Output the [X, Y] coordinate of the center of the cell containing the given text.  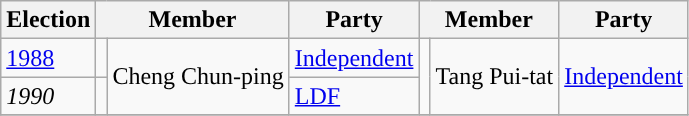
LDF [354, 96]
Cheng Chun-ping [198, 77]
Election [48, 20]
1990 [48, 96]
Tang Pui-tat [494, 77]
1988 [48, 58]
